Output the (x, y) coordinate of the center of the cell containing the given text.  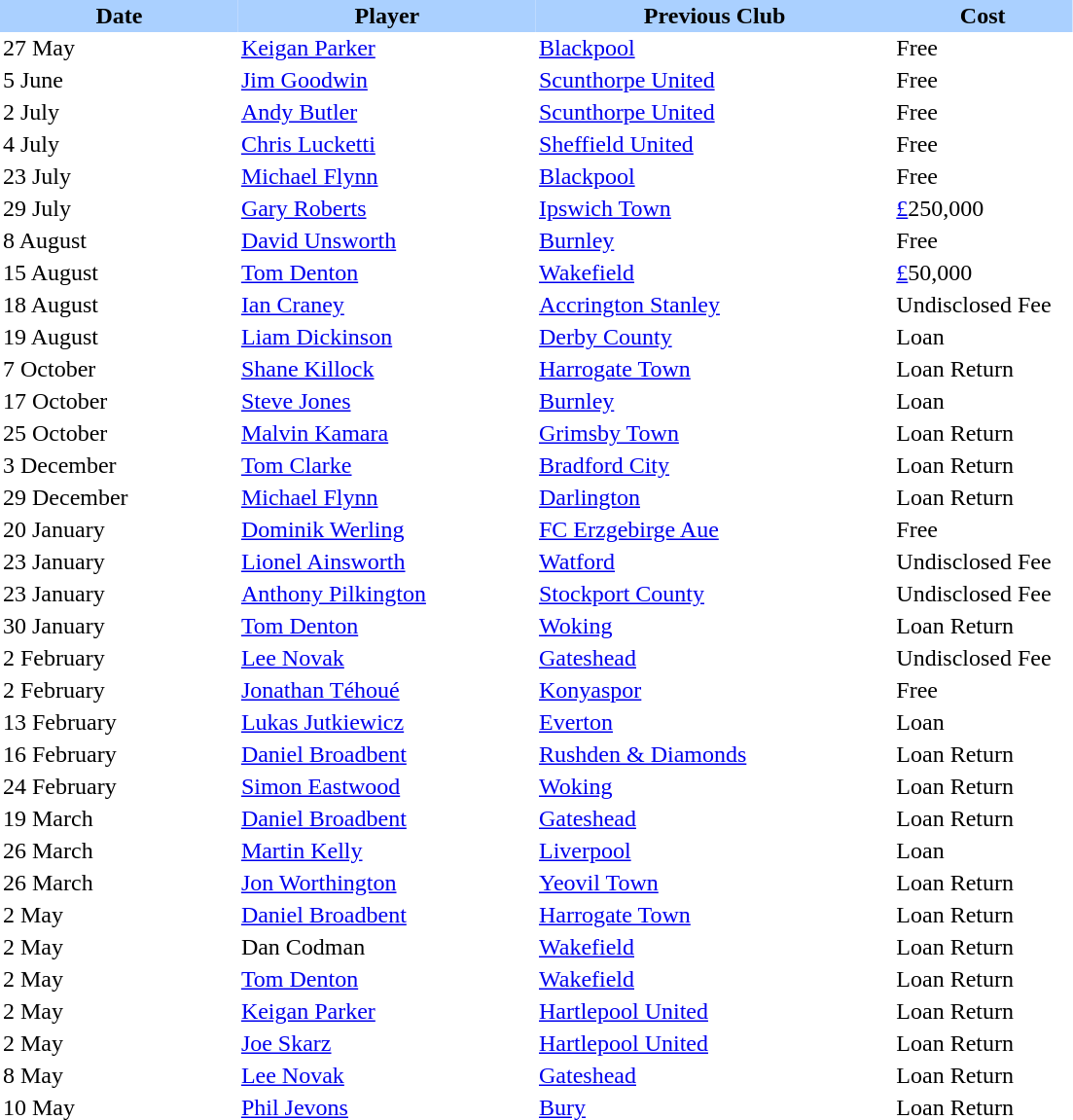
16 February (119, 755)
Konyaspor (714, 691)
Joe Skarz (387, 1043)
Stockport County (714, 594)
19 March (119, 819)
Date (119, 16)
£250,000 (983, 208)
Ian Craney (387, 306)
25 October (119, 434)
Cost (983, 16)
Shane Killock (387, 370)
Yeovil Town (714, 884)
Dominik Werling (387, 529)
Sheffield United (714, 144)
Anthony Pilkington (387, 594)
Previous Club (714, 16)
Ipswich Town (714, 208)
Accrington Stanley (714, 306)
Lionel Ainsworth (387, 562)
30 January (119, 627)
£50,000 (983, 272)
7 October (119, 370)
Dan Codman (387, 948)
13 February (119, 722)
8 May (119, 1076)
Rushden & Diamonds (714, 755)
Bradford City (714, 465)
Derby County (714, 337)
20 January (119, 529)
3 December (119, 465)
Everton (714, 722)
8 August (119, 241)
Martin Kelly (387, 850)
Watford (714, 562)
Chris Lucketti (387, 144)
Andy Butler (387, 113)
23 July (119, 177)
Simon Eastwood (387, 786)
Tom Clarke (387, 465)
Malvin Kamara (387, 434)
29 July (119, 208)
Gary Roberts (387, 208)
Steve Jones (387, 401)
Darlington (714, 498)
2 July (119, 113)
Liam Dickinson (387, 337)
4 July (119, 144)
Liverpool (714, 850)
15 August (119, 272)
17 October (119, 401)
27 May (119, 49)
5 June (119, 80)
29 December (119, 498)
19 August (119, 337)
Player (387, 16)
FC Erzgebirge Aue (714, 529)
Jonathan Téhoué (387, 691)
Lukas Jutkiewicz (387, 722)
Jim Goodwin (387, 80)
18 August (119, 306)
David Unsworth (387, 241)
Jon Worthington (387, 884)
24 February (119, 786)
Grimsby Town (714, 434)
